Capture the cell that displays the provided text and extract its [X, Y] central coordinate. 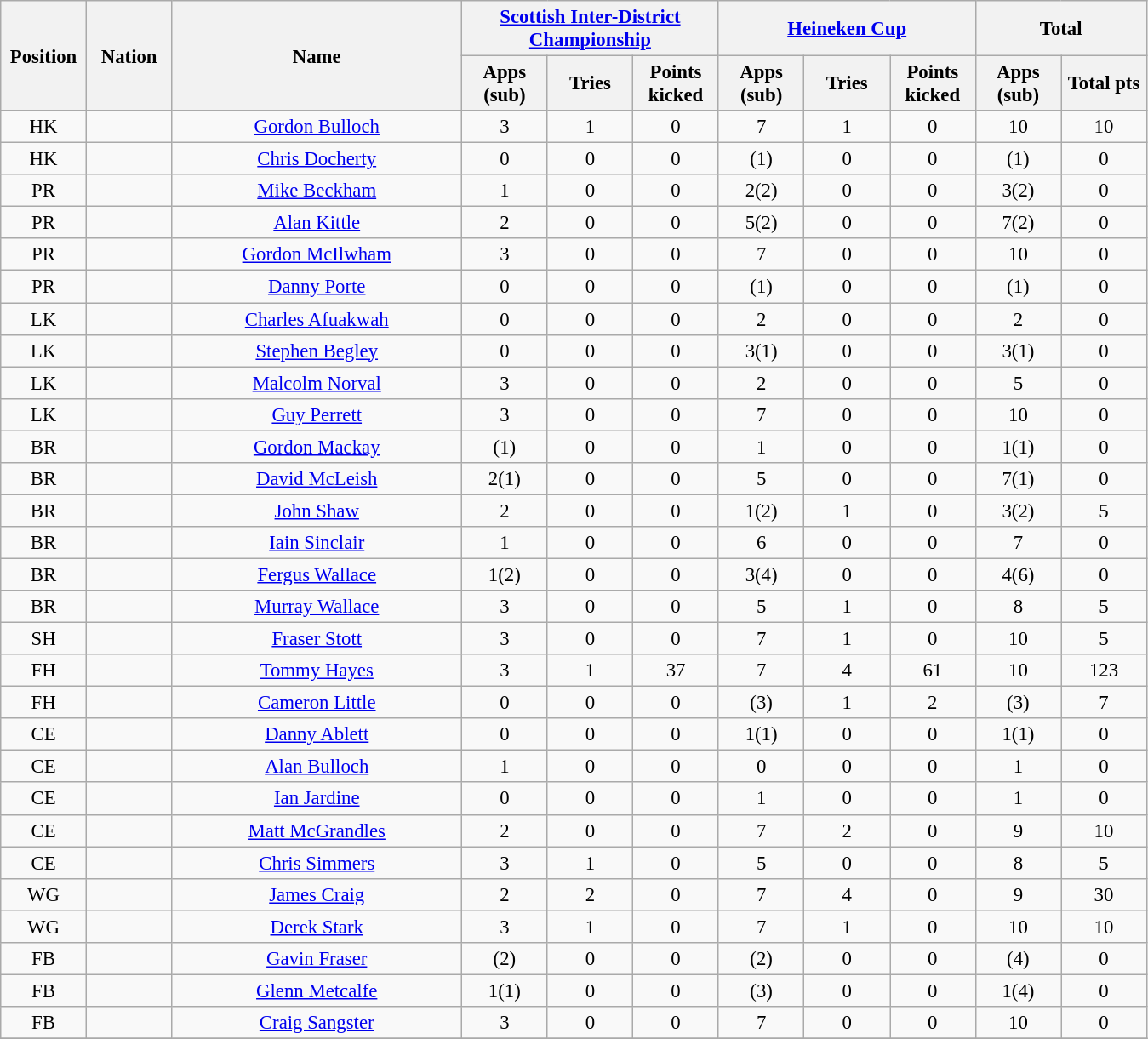
Gordon Mackay [317, 447]
2(1) [505, 479]
Danny Porte [317, 287]
4(6) [1018, 574]
(4) [1018, 959]
Gordon McIlwham [317, 254]
Glenn Metcalfe [317, 990]
1(4) [1018, 990]
Craig Sangster [317, 1023]
John Shaw [317, 511]
Cameron Little [317, 703]
James Craig [317, 894]
Matt McGrandles [317, 831]
Iain Sinclair [317, 543]
David McLeish [317, 479]
Murray Wallace [317, 607]
Name [317, 56]
Alan Bulloch [317, 767]
123 [1105, 671]
6 [761, 543]
Chris Simmers [317, 863]
Mike Beckham [317, 191]
Fergus Wallace [317, 574]
Scottish Inter-District Championship [591, 29]
3(4) [761, 574]
SH [44, 639]
Malcolm Norval [317, 383]
Nation [129, 56]
Guy Perrett [317, 414]
Stephen Begley [317, 351]
Danny Ablett [317, 734]
Heineken Cup [847, 29]
7(2) [1018, 223]
Alan Kittle [317, 223]
Tommy Hayes [317, 671]
Fraser Stott [317, 639]
Gordon Bulloch [317, 127]
Total [1060, 29]
Charles Afuakwah [317, 319]
2(2) [761, 191]
5(2) [761, 223]
7(1) [1018, 479]
Gavin Fraser [317, 959]
Position [44, 56]
30 [1105, 894]
Chris Docherty [317, 159]
Ian Jardine [317, 799]
37 [676, 671]
Derek Stark [317, 927]
61 [933, 671]
Total pts [1105, 83]
